Provide the (X, Y) coordinate of the cell's center where the given text is located.  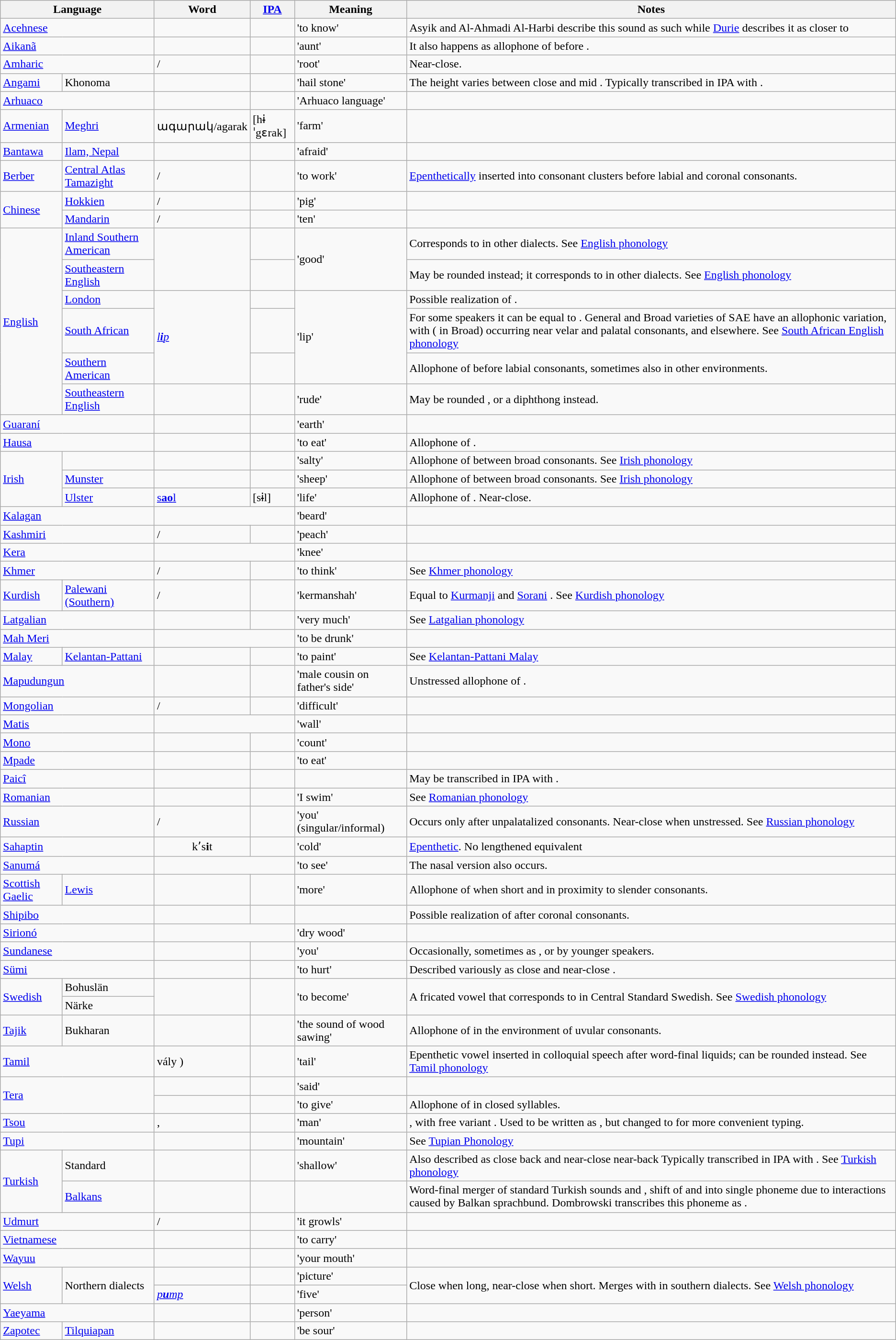
'five' (350, 1294)
'picture' (350, 1276)
See Tupian Phonology (651, 1141)
Language (78, 10)
'male cousin on father's side' (350, 681)
Allophone of . Near-close. (651, 497)
Yaeyama (78, 1312)
Berber (32, 176)
'difficult' (350, 706)
Inland Southern American (108, 243)
'farm' (350, 126)
'your mouth' (350, 1258)
saol (202, 497)
Asyik and Al-Ahmadi Al-Harbi describe this sound as such while Durie describes it as closer to (651, 28)
Hokkien (108, 201)
'more' (350, 890)
'lip' (350, 337)
Guaraní (78, 424)
'to hurt' (350, 969)
Udmurt (78, 1221)
Meaning (350, 10)
'very much' (350, 620)
Acehnese (78, 28)
Armenian (32, 126)
'to become' (350, 997)
Balkans (108, 1197)
See Kelantan-Pattani Malay (651, 656)
Scottish Gaelic (32, 890)
'pig' (350, 201)
Mandarin (108, 219)
Possible realization of . (651, 300)
Swedish (32, 997)
Allophone of . (651, 442)
See Latgalian phonology (651, 620)
'cold' (350, 847)
'rude' (350, 399)
pump (202, 1294)
Kera (78, 552)
Lewis (108, 890)
Khmer (78, 571)
'to carry' (350, 1239)
Equal to Kurmanji and Sorani . See Kurdish phonology (651, 596)
Palewani (Southern) (108, 596)
'ten' (350, 219)
Amharic (78, 64)
Welsh (32, 1285)
South African (108, 331)
'shallow' (350, 1165)
'hail stone' (350, 82)
Tilquiapan (108, 1331)
Malay (32, 656)
Kashmiri (78, 534)
Sanumá (78, 865)
, with free variant . Used to be written as , but changed to for more convenient typing. (651, 1123)
ագարակ/agarak (202, 126)
Allophone of when short and in proximity to slender consonants. (651, 890)
Sahaptin (78, 847)
Hausa (78, 442)
Matis (78, 724)
'to work' (350, 176)
It also happens as allophone of before . (651, 46)
Ilam, Nepal (108, 151)
'man' (350, 1123)
The height varies between close and mid . Typically transcribed in IPA with . (651, 82)
'life' (350, 497)
[hɨˈgɛrak] (273, 126)
'wall' (350, 724)
'to see' (350, 865)
, (202, 1123)
Northern dialects (108, 1285)
'peach' (350, 534)
Allophone of before labial consonants, sometimes also in other environments. (651, 369)
Tajik (32, 1030)
Närke (108, 1006)
'dry wood' (350, 933)
Mah Meri (78, 638)
Unstressed allophone of . (651, 681)
'knee' (350, 552)
'earth' (350, 424)
'to be drunk' (350, 638)
'to know' (350, 28)
Angami (32, 82)
Kelantan-Pattani (108, 656)
'you' (350, 951)
Kurdish (32, 596)
'kermanshah' (350, 596)
'the sound of wood sawing' (350, 1030)
Russian (78, 822)
'to give' (350, 1104)
Mongolian (78, 706)
'said' (350, 1086)
Sümi (78, 969)
Meghri (108, 126)
Khonoma (108, 82)
Latgalian (78, 620)
Tera (78, 1095)
Zapotec (32, 1331)
'aunt' (350, 46)
Sundanese (78, 951)
Described variously as close and near-close . (651, 969)
Occasionally, sometimes as , or by younger speakers. (651, 951)
Notes (651, 10)
Bohuslän (108, 988)
Occurs only after unpalatalized consonants. Near-close when unstressed. See Russian phonology (651, 822)
Tupi (78, 1141)
'count' (350, 742)
Shipibo (78, 914)
Allophone of in the environment of uvular consonants. (651, 1030)
Mpade (78, 760)
Wayuu (78, 1258)
Epenthetic. No lengthened equivalent (651, 847)
kʼsit (202, 847)
'afraid' (350, 151)
Epenthetically inserted into consonant clusters before labial and coronal consonants. (651, 176)
Also described as close back and near-close near-back Typically transcribed in IPA with . See Turkish phonology (651, 1165)
Paicî (78, 778)
Southern American (108, 369)
Central Atlas Tamazight (108, 176)
lip (202, 337)
'beard' (350, 516)
The nasal version also occurs. (651, 865)
'I swim' (350, 797)
Bantawa (32, 151)
Mono (78, 742)
Possible realization of after coronal consonants. (651, 914)
'sheep' (350, 479)
Mapudungun (78, 681)
Word (202, 10)
London (108, 300)
Epenthetic vowel inserted in colloquial speech after word-final liquids; can be rounded instead. See Tamil phonology (651, 1062)
See Khmer phonology (651, 571)
Tamil (78, 1062)
Munster (108, 479)
'be sour' (350, 1331)
'you' (singular/informal) (350, 822)
'it growls' (350, 1221)
'salty' (350, 461)
Chinese (32, 210)
May be transcribed in IPA with . (651, 778)
Standard (108, 1165)
Irish (32, 479)
'tail' (350, 1062)
'Arhuaco language' (350, 101)
'person' (350, 1312)
May be rounded instead; it corresponds to in other dialects. See English phonology (651, 275)
Sirionó (78, 933)
Romanian (78, 797)
IPA (273, 10)
Ulster (108, 497)
Near-close. (651, 64)
A fricated vowel that corresponds to in Central Standard Swedish. See Swedish phonology (651, 997)
Arhuaco (78, 101)
Vietnamese (78, 1239)
'mountain' (350, 1141)
See Romanian phonology (651, 797)
Allophone of in closed syllables. (651, 1104)
English (32, 321)
Turkish (32, 1181)
'root' (350, 64)
Kalagan (78, 516)
May be rounded , or a diphthong instead. (651, 399)
Aikanã (78, 46)
'to think' (350, 571)
'to paint' (350, 656)
Corresponds to in other dialects. See English phonology (651, 243)
[sɨl] (273, 497)
vály ) (202, 1062)
'good' (350, 259)
Bukharan (108, 1030)
Close when long, near-close when short. Merges with in southern dialects. See Welsh phonology (651, 1285)
Tsou (78, 1123)
